Output the [x, y] coordinate of the center of the cell containing the given text.  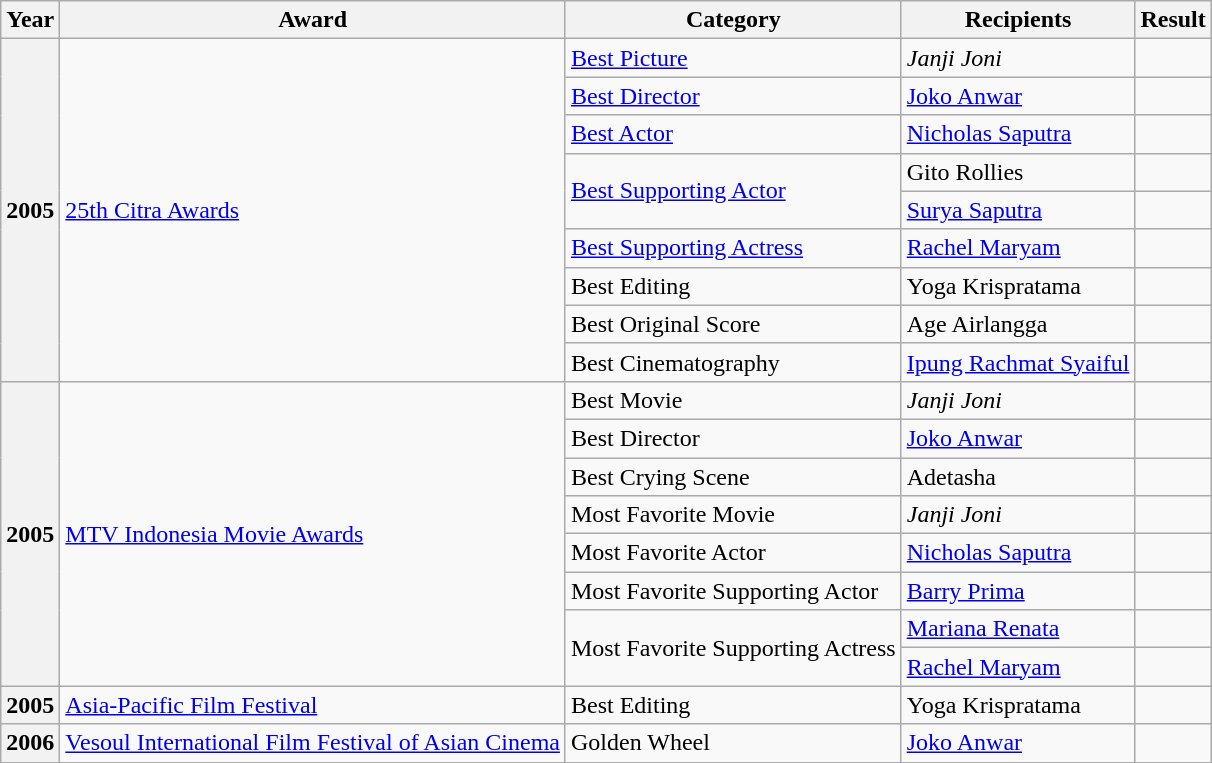
Category [733, 20]
Best Supporting Actor [733, 191]
Most Favorite Actor [733, 553]
Vesoul International Film Festival of Asian Cinema [313, 743]
Surya Saputra [1018, 210]
Best Original Score [733, 324]
Adetasha [1018, 477]
Barry Prima [1018, 591]
Result [1173, 20]
Best Movie [733, 400]
Age Airlangga [1018, 324]
Golden Wheel [733, 743]
Gito Rollies [1018, 172]
Most Favorite Movie [733, 515]
Asia-Pacific Film Festival [313, 705]
Most Favorite Supporting Actor [733, 591]
Best Actor [733, 134]
Mariana Renata [1018, 629]
Most Favorite Supporting Actress [733, 648]
Award [313, 20]
Best Picture [733, 58]
Ipung Rachmat Syaiful [1018, 362]
Best Cinematography [733, 362]
MTV Indonesia Movie Awards [313, 533]
Best Supporting Actress [733, 248]
2006 [30, 743]
25th Citra Awards [313, 210]
Year [30, 20]
Best Crying Scene [733, 477]
Recipients [1018, 20]
